Detect which cell encompasses the target text, then output its [X, Y] center coordinate. 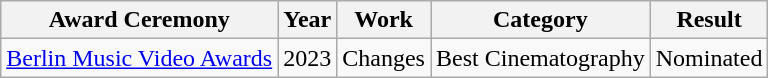
Category [540, 20]
Award Ceremony [140, 20]
Nominated [709, 58]
Best Cinematography [540, 58]
Work [384, 20]
Changes [384, 58]
Berlin Music Video Awards [140, 58]
Result [709, 20]
2023 [308, 58]
Year [308, 20]
